From the cell containing the given text, extract its center point as [X, Y] coordinate. 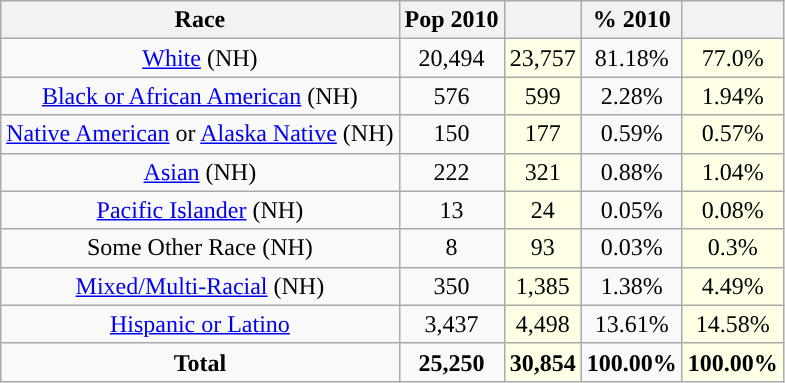
150 [452, 134]
599 [542, 96]
White (NH) [200, 58]
177 [542, 134]
0.57% [732, 134]
0.05% [632, 210]
20,494 [452, 58]
Mixed/Multi-Racial (NH) [200, 286]
321 [542, 172]
1.94% [732, 96]
24 [542, 210]
3,437 [452, 324]
Hispanic or Latino [200, 324]
2.28% [632, 96]
Total [200, 362]
4.49% [732, 286]
Pop 2010 [452, 20]
8 [452, 248]
0.3% [732, 248]
Black or African American (NH) [200, 96]
0.03% [632, 248]
13 [452, 210]
Native American or Alaska Native (NH) [200, 134]
14.58% [732, 324]
4,498 [542, 324]
576 [452, 96]
Some Other Race (NH) [200, 248]
1.04% [732, 172]
Asian (NH) [200, 172]
350 [452, 286]
93 [542, 248]
30,854 [542, 362]
Pacific Islander (NH) [200, 210]
23,757 [542, 58]
25,250 [452, 362]
Race [200, 20]
0.59% [632, 134]
77.0% [732, 58]
81.18% [632, 58]
% 2010 [632, 20]
1.38% [632, 286]
222 [452, 172]
0.88% [632, 172]
13.61% [632, 324]
1,385 [542, 286]
0.08% [732, 210]
